Output the (x, y) coordinate of the center of the cell containing the given text.  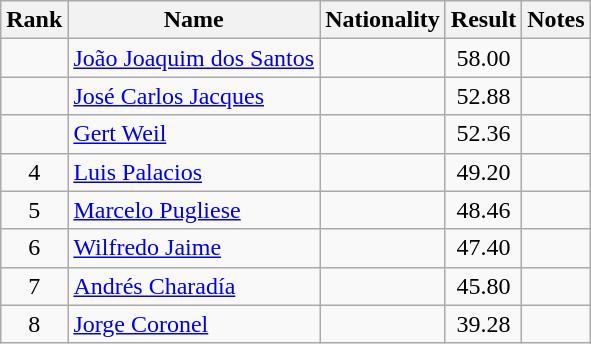
Luis Palacios (194, 172)
Notes (556, 20)
58.00 (483, 58)
47.40 (483, 248)
4 (34, 172)
João Joaquim dos Santos (194, 58)
Wilfredo Jaime (194, 248)
52.88 (483, 96)
José Carlos Jacques (194, 96)
Gert Weil (194, 134)
49.20 (483, 172)
Andrés Charadía (194, 286)
Result (483, 20)
8 (34, 324)
Marcelo Pugliese (194, 210)
48.46 (483, 210)
Nationality (383, 20)
7 (34, 286)
5 (34, 210)
6 (34, 248)
45.80 (483, 286)
Name (194, 20)
39.28 (483, 324)
Rank (34, 20)
Jorge Coronel (194, 324)
52.36 (483, 134)
